From the cell containing the given text, extract its center point as (X, Y) coordinate. 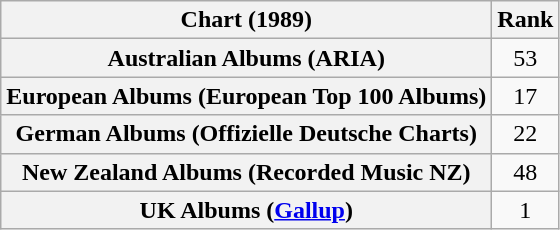
Rank (526, 20)
17 (526, 96)
Chart (1989) (246, 20)
New Zealand Albums (Recorded Music NZ) (246, 172)
Australian Albums (ARIA) (246, 58)
48 (526, 172)
53 (526, 58)
UK Albums (Gallup) (246, 210)
German Albums (Offizielle Deutsche Charts) (246, 134)
1 (526, 210)
European Albums (European Top 100 Albums) (246, 96)
22 (526, 134)
